Pinpoint the cell where the given text exists, returning its (X, Y) midpoint coordinate. 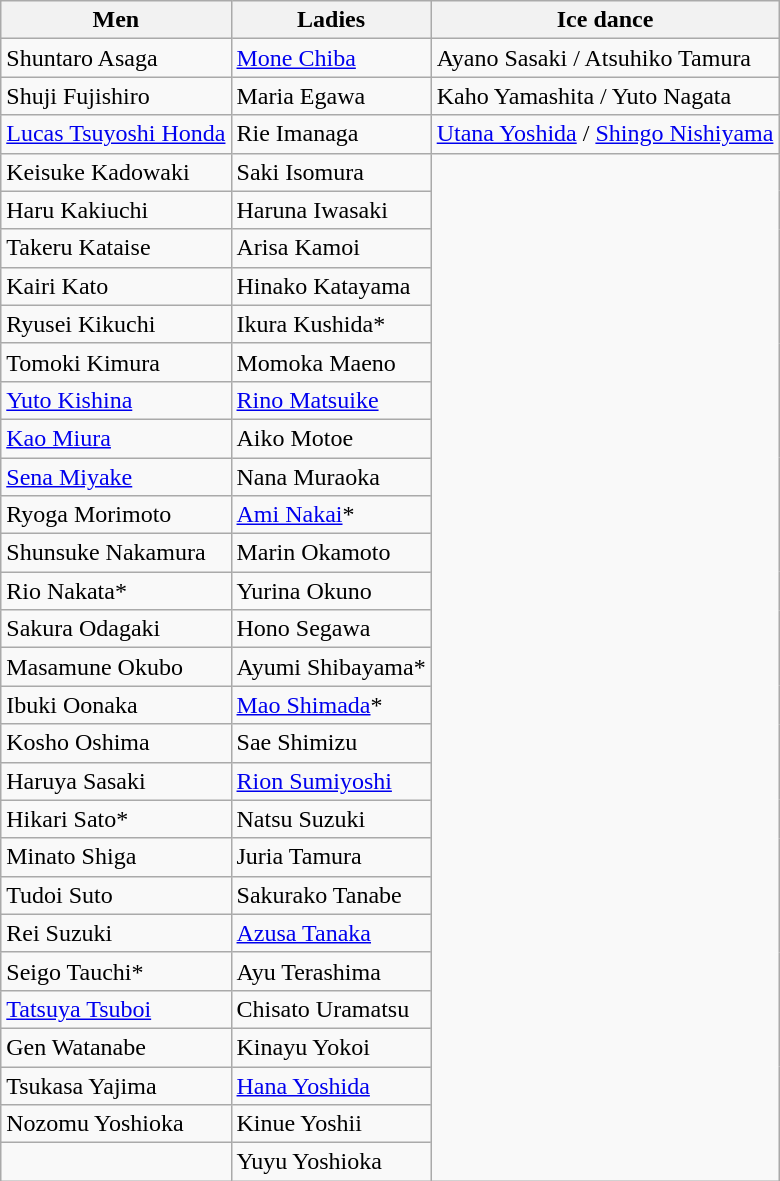
Ryoga Morimoto (116, 515)
Mao Shimada* (331, 705)
Keisuke Kadowaki (116, 172)
Hana Yoshida (331, 1085)
Natsu Suzuki (331, 819)
Sakurako Tanabe (331, 895)
Haru Kakiuchi (116, 210)
Masamune Okubo (116, 667)
Rie Imanaga (331, 134)
Tsukasa Yajima (116, 1085)
Rio Nakata* (116, 591)
Kinue Yoshii (331, 1124)
Sena Miyake (116, 477)
Nozomu Yoshioka (116, 1124)
Tudoi Suto (116, 895)
Hinako Katayama (331, 286)
Ayumi Shibayama* (331, 667)
Ikura Kushida* (331, 324)
Gen Watanabe (116, 1047)
Minato Shiga (116, 857)
Ayu Terashima (331, 971)
Juria Tamura (331, 857)
Haruya Sasaki (116, 781)
Yurina Okuno (331, 591)
Kairi Kato (116, 286)
Kinayu Yokoi (331, 1047)
Azusa Tanaka (331, 933)
Kaho Yamashita / Yuto Nagata (605, 96)
Ami Nakai* (331, 515)
Shuji Fujishiro (116, 96)
Rei Suzuki (116, 933)
Ladies (331, 20)
Sae Shimizu (331, 743)
Kosho Oshima (116, 743)
Hikari Sato* (116, 819)
Kao Miura (116, 438)
Rino Matsuike (331, 400)
Shunsuke Nakamura (116, 553)
Rion Sumiyoshi (331, 781)
Maria Egawa (331, 96)
Lucas Tsuyoshi Honda (116, 134)
Yuto Kishina (116, 400)
Ibuki Oonaka (116, 705)
Arisa Kamoi (331, 248)
Nana Muraoka (331, 477)
Seigo Tauchi* (116, 971)
Chisato Uramatsu (331, 1009)
Yuyu Yoshioka (331, 1162)
Momoka Maeno (331, 362)
Tomoki Kimura (116, 362)
Ice dance (605, 20)
Takeru Kataise (116, 248)
Tatsuya Tsuboi (116, 1009)
Marin Okamoto (331, 553)
Utana Yoshida / Shingo Nishiyama (605, 134)
Aiko Motoe (331, 438)
Sakura Odagaki (116, 629)
Mone Chiba (331, 58)
Shuntaro Asaga (116, 58)
Ayano Sasaki / Atsuhiko Tamura (605, 58)
Ryusei Kikuchi (116, 324)
Saki Isomura (331, 172)
Hono Segawa (331, 629)
Haruna Iwasaki (331, 210)
Men (116, 20)
